Determine the (x, y) coordinate at the center of the cell enclosing the given text.  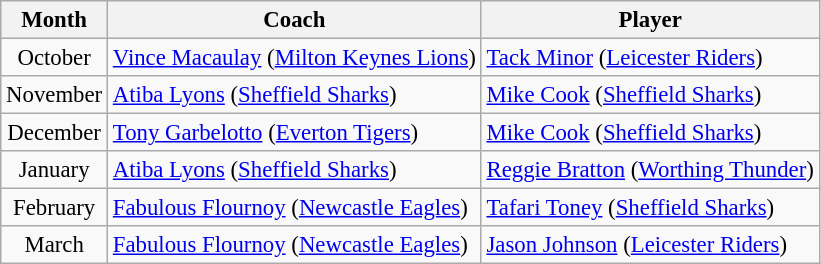
March (54, 245)
Reggie Bratton (Worthing Thunder) (650, 170)
January (54, 170)
December (54, 133)
Tony Garbelotto (Everton Tigers) (295, 133)
Tack Minor (Leicester Riders) (650, 58)
Tafari Toney (Sheffield Sharks) (650, 208)
November (54, 95)
Player (650, 20)
Coach (295, 20)
Vince Macaulay (Milton Keynes Lions) (295, 58)
October (54, 58)
Jason Johnson (Leicester Riders) (650, 245)
February (54, 208)
Month (54, 20)
